Detect which cell encompasses the target text, then output its [X, Y] center coordinate. 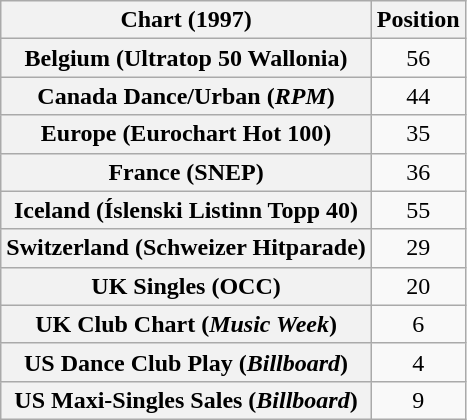
Position [418, 20]
UK Singles (OCC) [186, 286]
44 [418, 96]
29 [418, 248]
Canada Dance/Urban (RPM) [186, 96]
France (SNEP) [186, 172]
US Dance Club Play (Billboard) [186, 362]
20 [418, 286]
Switzerland (Schweizer Hitparade) [186, 248]
56 [418, 58]
Chart (1997) [186, 20]
9 [418, 400]
6 [418, 324]
36 [418, 172]
Belgium (Ultratop 50 Wallonia) [186, 58]
4 [418, 362]
35 [418, 134]
55 [418, 210]
Iceland (Íslenski Listinn Topp 40) [186, 210]
UK Club Chart (Music Week) [186, 324]
Europe (Eurochart Hot 100) [186, 134]
US Maxi-Singles Sales (Billboard) [186, 400]
